Detect which cell encompasses the target text, then output its [x, y] center coordinate. 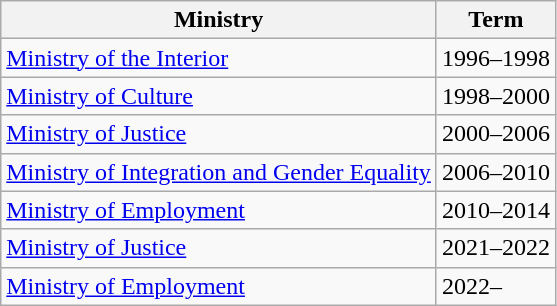
1998–2000 [496, 96]
1996–1998 [496, 58]
2010–2014 [496, 210]
2006–2010 [496, 172]
Ministry of the Interior [219, 58]
Term [496, 20]
Ministry [219, 20]
Ministry of Culture [219, 96]
Ministry of Integration and Gender Equality [219, 172]
2021–2022 [496, 248]
2022– [496, 286]
2000–2006 [496, 134]
